Return the (X, Y) coordinate for the center point of the cell that contains the specified text.  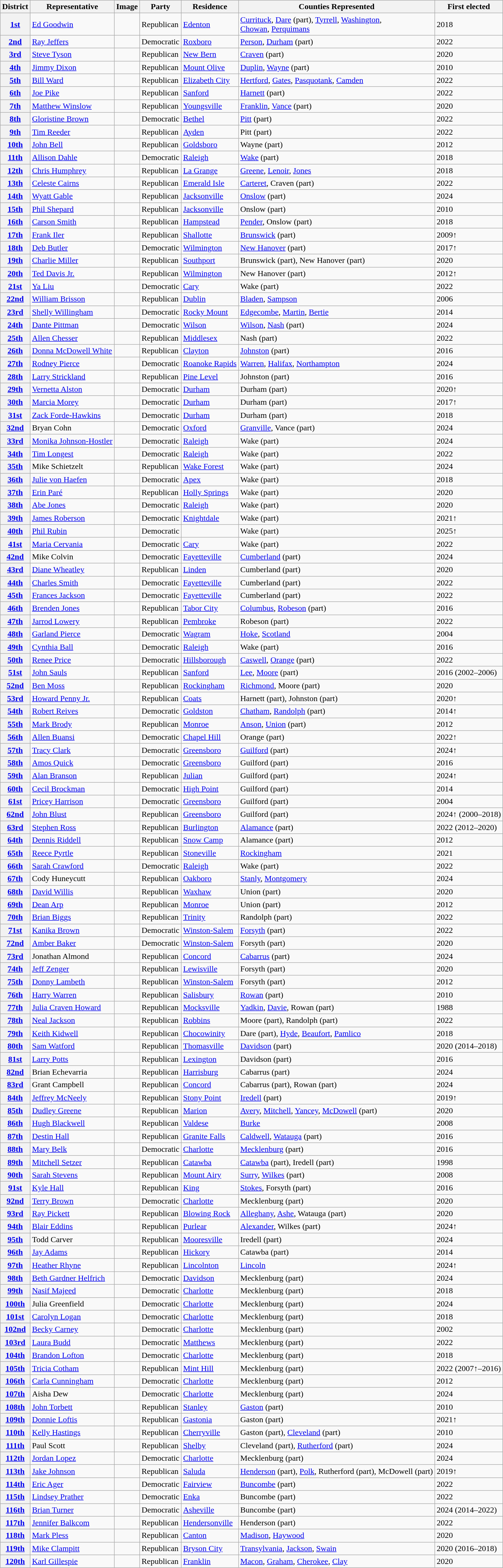
Jeffrey McNeely (72, 1098)
78th (15, 1021)
91st (15, 1188)
9th (15, 132)
La Grange (210, 170)
120th (15, 1561)
Hendersonville (210, 1523)
Allison Dahle (72, 157)
Edgecombe, Martin, Bertie (337, 312)
Caswell, Orange (part) (337, 660)
Granite Falls (210, 1136)
Jennifer Balkcom (72, 1523)
101st (15, 1317)
Erin Paré (72, 492)
Bethel (210, 119)
Harrisburg (210, 1072)
6th (15, 93)
57th (15, 750)
Jay Adams (72, 1252)
Tracy Clark (72, 750)
1st (15, 24)
Rowan (part) (337, 994)
77th (15, 1008)
Amber Baker (72, 943)
Aisha Dew (72, 1394)
Shallotte (210, 235)
Southport (210, 261)
Todd Carver (72, 1239)
Mike Clampitt (72, 1548)
Heather Rhyne (72, 1265)
Randolph (part) (337, 917)
William Brisson (72, 299)
Roxboro (210, 42)
Oxford (210, 428)
74th (15, 969)
88th (15, 1149)
67th (15, 879)
Craven (part) (337, 54)
104th (15, 1355)
90th (15, 1175)
30th (15, 402)
Hillsborough (210, 660)
Anson, Union (part) (337, 724)
Chatham, Randolph (part) (337, 711)
Pricey Harrison (72, 802)
Abe Jones (72, 505)
Mark Brody (72, 724)
John Torbett (72, 1407)
Lee, Moore (part) (337, 673)
Cody Huneycutt (72, 879)
115th (15, 1497)
111th (15, 1446)
46th (15, 608)
119th (15, 1548)
Roanoke Rapids (210, 363)
Person, Durham (part) (337, 42)
Brian Turner (72, 1510)
Mary Belk (72, 1149)
63rd (15, 827)
4th (15, 67)
Gaston (part), Cleveland (part) (337, 1433)
98th (15, 1278)
Eric Ager (72, 1484)
Shelby (210, 1446)
56th (15, 737)
Frances Jackson (72, 596)
Monika Johnson-Hostler (72, 441)
Robeson (part) (337, 621)
Burke (337, 1123)
Kelly Hastings (72, 1433)
Neal Jackson (72, 1021)
Gloristine Brown (72, 119)
18th (15, 248)
Oakboro (210, 879)
28th (15, 377)
Cabarrus (part), Rowan (part) (337, 1085)
Asheville (210, 1510)
103rd (15, 1342)
72nd (15, 943)
Jeff Zenger (72, 969)
Catawba (part), Iredell (part) (337, 1162)
Bladen, Sampson (337, 299)
81st (15, 1059)
Macon, Graham, Cherokee, Clay (337, 1561)
Zack Forde-Hawkins (72, 415)
David Willis (72, 892)
Grant Campbell (72, 1085)
48th (15, 634)
Madison, Haywood (337, 1536)
Sam Watford (72, 1046)
Brian Echevarria (72, 1072)
Greene, Lenoir, Jones (337, 170)
58th (15, 763)
20th (15, 273)
Mocksville (210, 1008)
59th (15, 776)
Kyle Hall (72, 1188)
89th (15, 1162)
Harnett (part) (337, 93)
Goldston (210, 711)
Henderson (part), Polk, Rutherford (part), McDowell (part) (337, 1471)
17th (15, 235)
25th (15, 338)
Wagram (210, 634)
Duplin, Wayne (part) (337, 67)
Image (127, 7)
Keith Kidwell (72, 1033)
36th (15, 479)
Renee Price (72, 660)
Tabor City (210, 608)
Dare (part), Hyde, Beaufort, Pamlico (337, 1033)
Cleveland (part), Rutherford (part) (337, 1446)
Party (160, 7)
21st (15, 286)
Phil Shepard (72, 209)
44th (15, 582)
102nd (15, 1329)
Enka (210, 1497)
2020 (2016–2018) (469, 1548)
Valdese (210, 1123)
Knightdale (210, 518)
Mike Schietzelt (72, 467)
Jimmy Dixon (72, 67)
13th (15, 183)
19th (15, 261)
113th (15, 1471)
2012↑ (469, 273)
Sarah Crawford (72, 866)
61st (15, 802)
Wilson (210, 325)
80th (15, 1046)
Carteret, Craven (part) (337, 183)
3rd (15, 54)
Dean Arp (72, 904)
31st (15, 415)
15th (15, 209)
92nd (15, 1201)
2025↑ (469, 531)
Moore (part), Randolph (part) (337, 1021)
Carla Cunningham (72, 1381)
Maria Cervania (72, 544)
10th (15, 144)
73rd (15, 956)
107th (15, 1394)
52nd (15, 686)
2nd (15, 42)
Cherryville (210, 1433)
Joe Pike (72, 93)
Waxhaw (210, 892)
Robbins (210, 1021)
Vernetta Alston (72, 389)
Laura Budd (72, 1342)
Wilson, Nash (part) (337, 325)
Goldsboro (210, 144)
Hertford, Gates, Pasquotank, Camden (337, 80)
Bill Ward (72, 80)
Amos Quick (72, 763)
Avery, Mitchell, Yancey, McDowell (part) (337, 1111)
Pembroke (210, 621)
93rd (15, 1214)
Marcia Morey (72, 402)
Steve Tyson (72, 54)
Bryson City (210, 1548)
97th (15, 1265)
District (15, 7)
Apex (210, 479)
Counties Represented (337, 7)
54th (15, 711)
Ben Moss (72, 686)
Kanika Brown (72, 930)
116th (15, 1510)
Julian (210, 776)
Gastonia (210, 1420)
85th (15, 1111)
Ray Pickett (72, 1214)
John Bell (72, 144)
24th (15, 325)
117th (15, 1523)
Lewisville (210, 969)
Brandon Lofton (72, 1355)
Fairview (210, 1484)
49th (15, 647)
Caldwell, Watauga (part) (337, 1136)
95th (15, 1239)
Pender, Onslow (part) (337, 222)
Carson Smith (72, 222)
Youngsville (210, 106)
Ed Goodwin (72, 24)
Yadkin, Davie, Rowan (part) (337, 1008)
Stoneville (210, 853)
41st (15, 544)
Representative (72, 7)
Paul Scott (72, 1446)
66th (15, 866)
Deb Butler (72, 248)
2024 (2014–2022) (469, 1510)
42nd (15, 557)
Snow Camp (210, 840)
Cynthia Ball (72, 647)
Jonathan Almond (72, 956)
Wyatt Gable (72, 196)
New Bern (210, 54)
2022 (2007↑–2016) (469, 1368)
69th (15, 904)
Burlington (210, 827)
Tim Reeder (72, 132)
Residence (210, 7)
23rd (15, 312)
71st (15, 930)
Beth Gardner Helfrich (72, 1278)
Stanley (210, 1407)
Julie von Haefen (72, 479)
James Roberson (72, 518)
83rd (15, 1085)
Carolyn Logan (72, 1317)
82nd (15, 1072)
Jarrod Lowery (72, 621)
Emerald Isle (210, 183)
34th (15, 454)
2006 (469, 299)
Alleghany, Ashe, Watauga (part) (337, 1214)
Matthews (210, 1342)
87th (15, 1136)
2022↑ (469, 737)
7th (15, 106)
35th (15, 467)
Trinity (210, 917)
Brian Biggs (72, 917)
37th (15, 492)
Stony Point (210, 1098)
Hampstead (210, 222)
105th (15, 1368)
Donnie Loftis (72, 1420)
Marion (210, 1111)
Columbus, Robeson (part) (337, 608)
70th (15, 917)
1998 (469, 1162)
79th (15, 1033)
First elected (469, 7)
Terry Brown (72, 1201)
43rd (15, 569)
Lincoln (337, 1265)
109th (15, 1420)
Lindsey Prather (72, 1497)
Jake Johnson (72, 1471)
Catawba (part) (337, 1252)
Franklin, Vance (part) (337, 106)
Henderson (part) (337, 1523)
Mount Olive (210, 67)
Becky Carney (72, 1329)
Richmond, Moore (part) (337, 686)
Diane Wheatley (72, 569)
99th (15, 1291)
Blowing Rock (210, 1214)
Harry Warren (72, 994)
96th (15, 1252)
Reece Pyrtle (72, 853)
Clayton (210, 351)
Purlear (210, 1227)
Karl Gillespie (72, 1561)
Julia Greenfield (72, 1304)
Mark Pless (72, 1536)
12th (15, 170)
62nd (15, 814)
Shelly Willingham (72, 312)
Linden (210, 569)
55th (15, 724)
68th (15, 892)
Davidson (210, 1278)
Elizabeth City (210, 80)
29th (15, 389)
Ted Davis Jr. (72, 273)
Garland Pierce (72, 634)
39th (15, 518)
Saluda (210, 1471)
Stanly, Montgomery (337, 879)
Brunswick (part), New Hanover (part) (337, 261)
Pine Level (210, 377)
Brunswick (part) (337, 235)
Transylvania, Jackson, Swain (337, 1548)
Coats (210, 698)
Matthew Winslow (72, 106)
64th (15, 840)
Chris Humphrey (72, 170)
Destin Hall (72, 1136)
40th (15, 531)
94th (15, 1227)
Currituck, Dare (part), Tyrrell, Washington,Chowan, Perquimans (337, 24)
60th (15, 789)
27th (15, 363)
Alan Branson (72, 776)
Hickory (210, 1252)
Rodney Pierce (72, 363)
Chocowinity (210, 1033)
Orange (part) (337, 737)
110th (15, 1433)
Granville, Vance (part) (337, 428)
Bryan Cohn (72, 428)
Donny Lambeth (72, 982)
Cecil Brockman (72, 789)
Sarah Stevens (72, 1175)
Holly Springs (210, 492)
108th (15, 1407)
5th (15, 80)
King (210, 1188)
84th (15, 1098)
Robert Reives (72, 711)
Stokes, Forsyth (part) (337, 1188)
Brenden Jones (72, 608)
Larry Strickland (72, 377)
2002 (469, 1329)
38th (15, 505)
Wake Forest (210, 467)
Stephen Ross (72, 827)
47th (15, 621)
2021 (469, 853)
Frank Iler (72, 235)
8th (15, 119)
High Point (210, 789)
Charles Smith (72, 582)
2009↑ (469, 235)
John Sauls (72, 673)
Mint Hill (210, 1368)
53rd (15, 698)
2022 (2012–2020) (469, 827)
14th (15, 196)
Allen Buansi (72, 737)
Howard Penny Jr. (72, 698)
86th (15, 1123)
Dudley Greene (72, 1111)
106th (15, 1381)
Mike Colvin (72, 557)
26th (15, 351)
Warren, Halifax, Northampton (337, 363)
Thomasville (210, 1046)
32nd (15, 428)
Hugh Blackwell (72, 1123)
Blair Eddins (72, 1227)
65th (15, 853)
Harnett (part), Johnston (part) (337, 698)
Salisbury (210, 994)
Chapel Hill (210, 737)
2024↑ (2000–2018) (469, 814)
2014↑ (469, 711)
Edenton (210, 24)
Dante Pittman (72, 325)
Dennis Riddell (72, 840)
51st (15, 673)
Surry, Wilkes (part) (337, 1175)
2020 (2014–2018) (469, 1046)
Mooresville (210, 1239)
Jordan Lopez (72, 1458)
11th (15, 157)
Allen Chesser (72, 338)
22nd (15, 299)
50th (15, 660)
Ray Jeffers (72, 42)
Ya Liu (72, 286)
Franklin (210, 1561)
112th (15, 1458)
Rocky Mount (210, 312)
Mount Airy (210, 1175)
118th (15, 1536)
Wayne (part) (337, 144)
Canton (210, 1536)
John Blust (72, 814)
Larry Potts (72, 1059)
Tim Longest (72, 454)
Nash (part) (337, 338)
Phil Rubin (72, 531)
Tricia Cotham (72, 1368)
114th (15, 1484)
2016 (2002–2006) (469, 673)
Charlie Miller (72, 261)
Julia Craven Howard (72, 1008)
Nasif Majeed (72, 1291)
Celeste Cairns (72, 183)
Middlesex (210, 338)
100th (15, 1304)
Hoke, Scotland (337, 634)
Donna McDowell White (72, 351)
Alexander, Wilkes (part) (337, 1227)
Catawba (210, 1162)
Mitchell Setzer (72, 1162)
45th (15, 596)
16th (15, 222)
Lincolnton (210, 1265)
Lexington (210, 1059)
Dublin (210, 299)
75th (15, 982)
1988 (469, 1008)
33rd (15, 441)
76th (15, 994)
Ayden (210, 132)
